Scan for the cell matching the given text and deliver its [X, Y] coordinate at center. 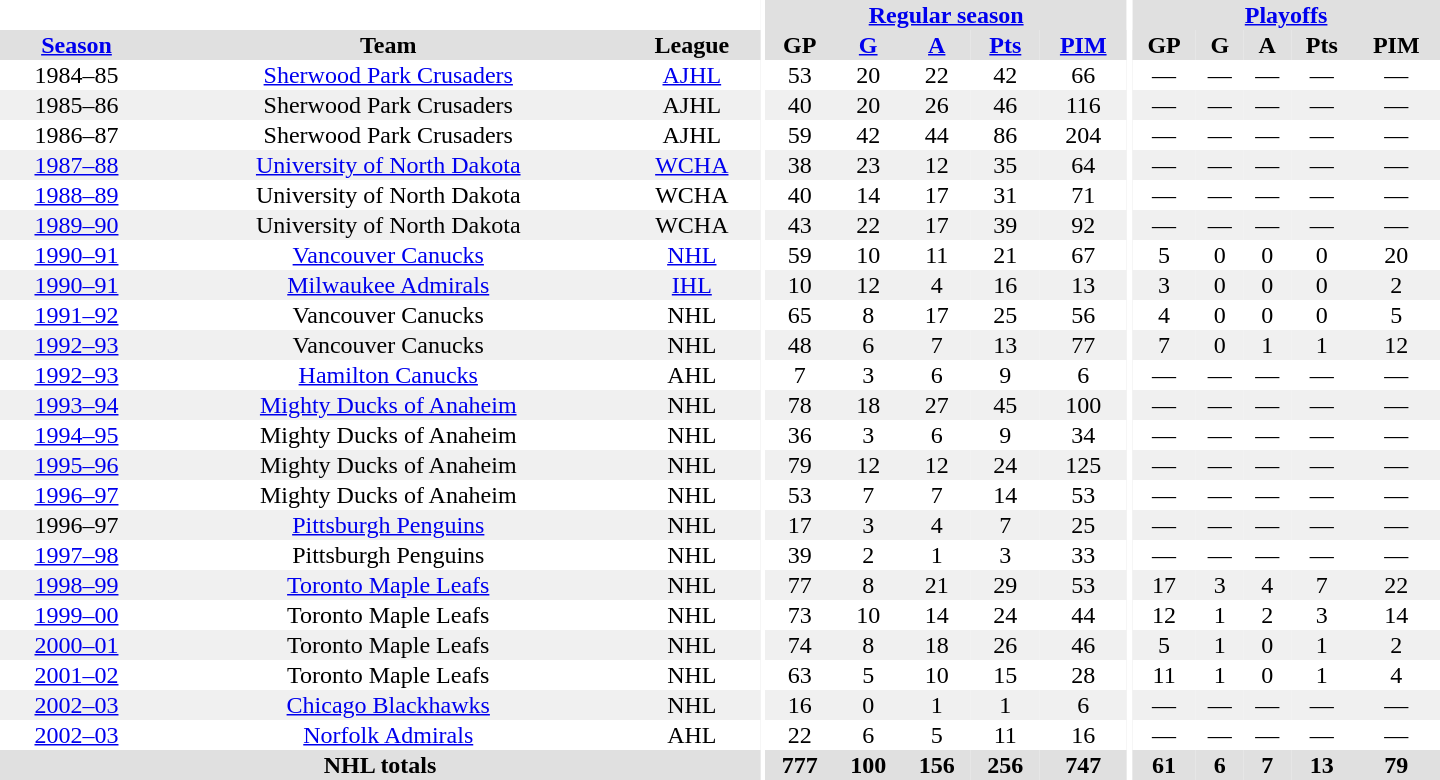
23 [868, 165]
2001–02 [76, 675]
125 [1084, 465]
15 [1006, 675]
63 [800, 675]
Team [388, 45]
1989–90 [76, 225]
Chicago Blackhawks [388, 705]
36 [800, 435]
34 [1084, 435]
116 [1084, 105]
1995–96 [76, 465]
48 [800, 345]
1991–92 [76, 315]
35 [1006, 165]
65 [800, 315]
777 [800, 765]
IHL [692, 285]
1985–86 [76, 105]
1997–98 [76, 555]
66 [1084, 75]
31 [1006, 195]
747 [1084, 765]
45 [1006, 405]
1984–85 [76, 75]
1988–89 [76, 195]
League [692, 45]
1999–00 [76, 615]
156 [936, 765]
256 [1006, 765]
33 [1084, 555]
43 [800, 225]
38 [800, 165]
Milwaukee Admirals [388, 285]
1994–95 [76, 435]
29 [1006, 585]
204 [1084, 135]
1986–87 [76, 135]
28 [1084, 675]
71 [1084, 195]
1987–88 [76, 165]
78 [800, 405]
67 [1084, 255]
92 [1084, 225]
73 [800, 615]
Playoffs [1286, 15]
2000–01 [76, 645]
86 [1006, 135]
1993–94 [76, 405]
Season [76, 45]
Regular season [946, 15]
1998–99 [76, 585]
27 [936, 405]
74 [800, 645]
Norfolk Admirals [388, 735]
56 [1084, 315]
64 [1084, 165]
Hamilton Canucks [388, 375]
NHL totals [380, 765]
61 [1164, 765]
